For the text-containing cell, return its midpoint in [x, y] coordinate format. 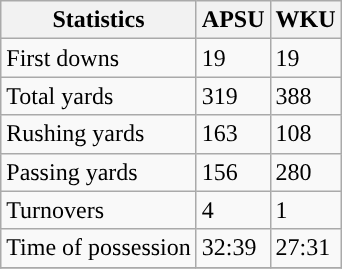
163 [233, 134]
280 [306, 172]
First downs [99, 58]
WKU [306, 20]
Rushing yards [99, 134]
319 [233, 96]
4 [233, 210]
1 [306, 210]
27:31 [306, 248]
Time of possession [99, 248]
156 [233, 172]
388 [306, 96]
32:39 [233, 248]
Total yards [99, 96]
108 [306, 134]
APSU [233, 20]
Statistics [99, 20]
Turnovers [99, 210]
Passing yards [99, 172]
